Output the [x, y] coordinate of the center of the cell containing the given text.  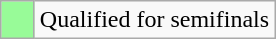
Qualified for semifinals [154, 20]
